For the text-containing cell, return its midpoint in [x, y] coordinate format. 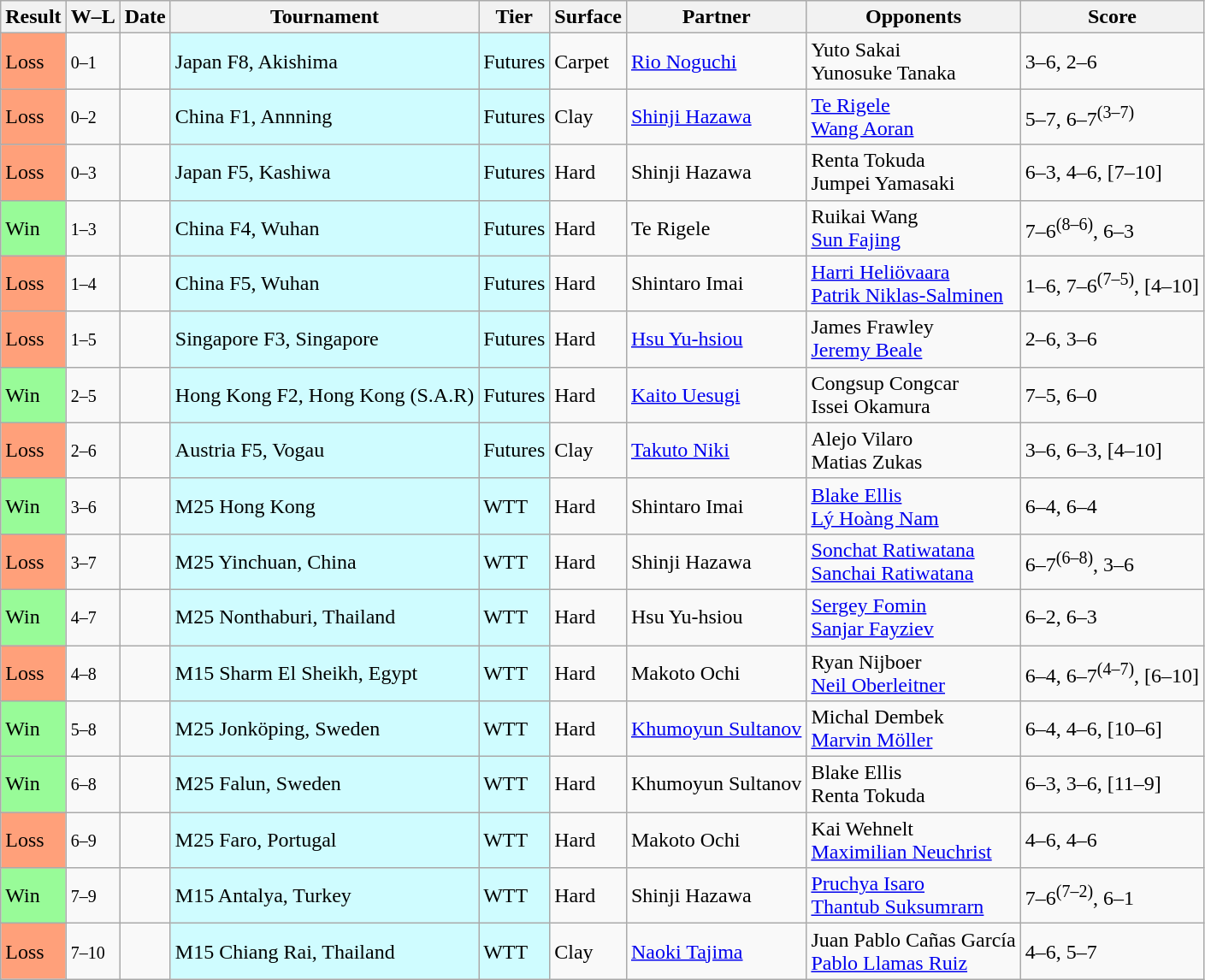
Rio Noguchi [716, 62]
1–4 [92, 284]
2–6 [92, 450]
7–6(7–2), 6–1 [1112, 896]
China F4, Wuhan [324, 227]
7–10 [92, 951]
Te Rigele [716, 227]
6–4, 6–4 [1112, 506]
Pruchya Isaro Thantub Suksumrarn [913, 896]
7–5, 6–0 [1112, 395]
Carpet [588, 62]
0–1 [92, 62]
M25 Faro, Portugal [324, 840]
Surface [588, 17]
M15 Chiang Rai, Thailand [324, 951]
6–3, 3–6, [11–9] [1112, 785]
M25 Nonthaburi, Thailand [324, 617]
Score [1112, 17]
6–2, 6–3 [1112, 617]
3–6, 2–6 [1112, 62]
Result [33, 17]
7–6(8–6), 6–3 [1112, 227]
1–3 [92, 227]
6–9 [92, 840]
2–6, 3–6 [1112, 339]
Tournament [324, 17]
6–7(6–8), 3–6 [1112, 561]
M25 Jonköping, Sweden [324, 729]
1–5 [92, 339]
Partner [716, 17]
Opponents [913, 17]
M25 Hong Kong [324, 506]
Kai Wehnelt Maximilian Neuchrist [913, 840]
Sergey Fomin Sanjar Fayziev [913, 617]
Juan Pablo Cañas García Pablo Llamas Ruiz [913, 951]
Hong Kong F2, Hong Kong (S.A.R) [324, 395]
5–7, 6–7(3–7) [1112, 116]
3–6, 6–3, [4–10] [1112, 450]
Singapore F3, Singapore [324, 339]
W–L [92, 17]
Kaito Uesugi [716, 395]
Te Rigele Wang Aoran [913, 116]
6–3, 4–6, [7–10] [1112, 173]
0–2 [92, 116]
M15 Antalya, Turkey [324, 896]
Harri Heliövaara Patrik Niklas-Salminen [913, 284]
Naoki Tajima [716, 951]
6–4, 4–6, [10–6] [1112, 729]
Ruikai Wang Sun Fajing [913, 227]
James Frawley Jeremy Beale [913, 339]
Renta Tokuda Jumpei Yamasaki [913, 173]
4–6, 5–7 [1112, 951]
3–6 [92, 506]
M15 Sharm El Sheikh, Egypt [324, 672]
0–3 [92, 173]
Date [145, 17]
M25 Yinchuan, China [324, 561]
4–8 [92, 672]
6–4, 6–7(4–7), [6–10] [1112, 672]
Sonchat Ratiwatana Sanchai Ratiwatana [913, 561]
Austria F5, Vogau [324, 450]
Takuto Niki [716, 450]
3–7 [92, 561]
2–5 [92, 395]
Blake Ellis Renta Tokuda [913, 785]
Alejo Vilaro Matias Zukas [913, 450]
Yuto Sakai Yunosuke Tanaka [913, 62]
M25 Falun, Sweden [324, 785]
Ryan Nijboer Neil Oberleitner [913, 672]
China F1, Annning [324, 116]
5–8 [92, 729]
Tier [515, 17]
4–6, 4–6 [1112, 840]
Japan F5, Kashiwa [324, 173]
7–9 [92, 896]
China F5, Wuhan [324, 284]
Congsup Congcar Issei Okamura [913, 395]
Michal Dembek Marvin Möller [913, 729]
Japan F8, Akishima [324, 62]
Blake Ellis Lý Hoàng Nam [913, 506]
6–8 [92, 785]
4–7 [92, 617]
1–6, 7–6(7–5), [4–10] [1112, 284]
